Scan for the cell matching the given text and deliver its (x, y) coordinate at center. 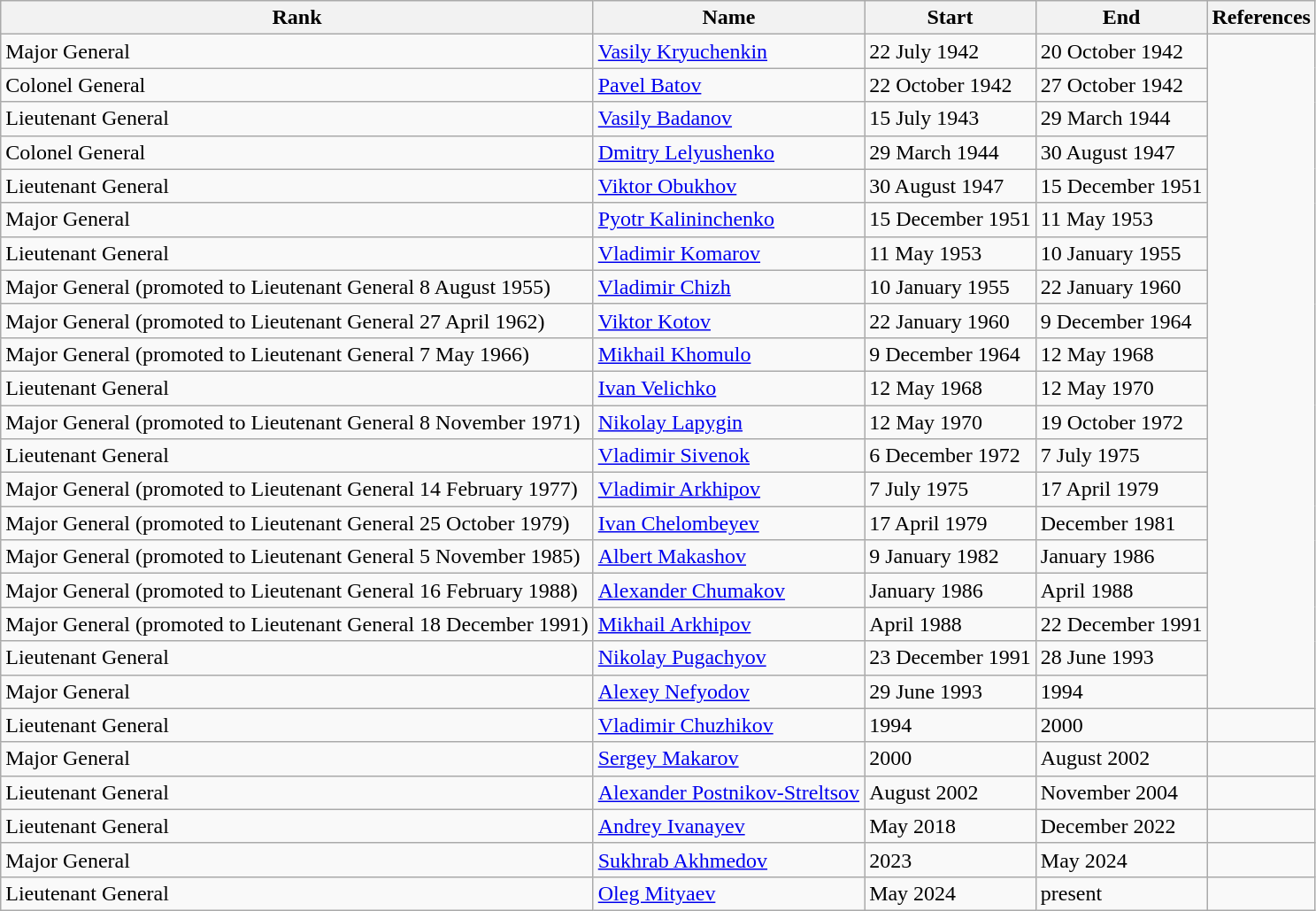
28 June 1993 (1121, 658)
End (1121, 18)
December 2022 (1121, 826)
Sukhrab Akhmedov (728, 860)
Vladimir Chizh (728, 287)
Major General (promoted to Lieutenant General 27 April 1962) (297, 320)
December 1981 (1121, 523)
Ivan Velichko (728, 388)
Viktor Kotov (728, 320)
20 October 1942 (1121, 51)
23 December 1991 (950, 658)
Mikhail Arkhipov (728, 624)
Major General (promoted to Lieutenant General 18 December 1991) (297, 624)
Mikhail Khomulo (728, 354)
present (1121, 893)
Sergey Makarov (728, 759)
Nikolay Lapygin (728, 422)
Major General (promoted to Lieutenant General 7 May 1966) (297, 354)
27 October 1942 (1121, 85)
Major General (promoted to Lieutenant General 8 August 1955) (297, 287)
6 December 1972 (950, 456)
Major General (promoted to Lieutenant General 8 November 1971) (297, 422)
Alexey Nefyodov (728, 691)
Vladimir Chuzhikov (728, 725)
Alexander Chumakov (728, 591)
Vladimir Sivenok (728, 456)
15 July 1943 (950, 119)
22 December 1991 (1121, 624)
Alexander Postnikov-Streltsov (728, 792)
2023 (950, 860)
9 January 1982 (950, 557)
Major General (promoted to Lieutenant General 5 November 1985) (297, 557)
Nikolay Pugachyov (728, 658)
Major General (promoted to Lieutenant General 14 February 1977) (297, 490)
References (1262, 18)
Major General (promoted to Lieutenant General 16 February 1988) (297, 591)
Vladimir Komarov (728, 253)
22 October 1942 (950, 85)
Vasily Badanov (728, 119)
Vasily Kryuchenkin (728, 51)
Name (728, 18)
19 October 1972 (1121, 422)
Dmitry Lelyushenko (728, 152)
Vladimir Arkhipov (728, 490)
22 July 1942 (950, 51)
Pavel Batov (728, 85)
May 2018 (950, 826)
Viktor Obukhov (728, 186)
Major General (promoted to Lieutenant General 25 October 1979) (297, 523)
Andrey Ivanayev (728, 826)
29 June 1993 (950, 691)
Albert Makashov (728, 557)
Oleg Mityaev (728, 893)
Start (950, 18)
Pyotr Kalininchenko (728, 220)
Ivan Chelombeyev (728, 523)
Rank (297, 18)
November 2004 (1121, 792)
